Pinpoint the cell where the given text exists, returning its [x, y] midpoint coordinate. 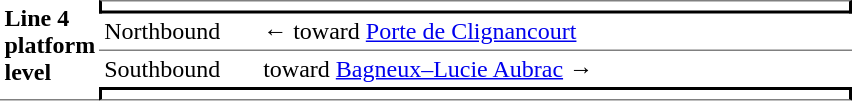
Northbound [180, 33]
Line 4 platform level [50, 50]
Southbound [180, 69]
